Output the [x, y] coordinate of the center of the cell containing the given text.  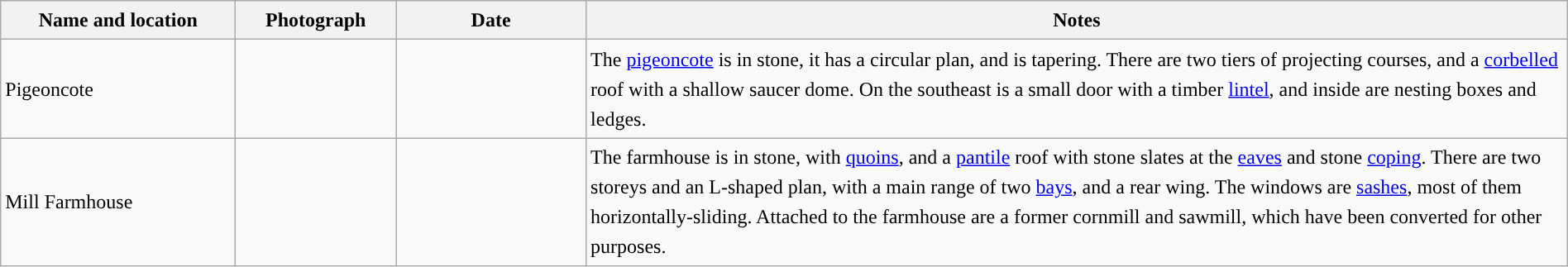
Date [491, 20]
Mill Farmhouse [118, 202]
Notes [1077, 20]
Name and location [118, 20]
Photograph [316, 20]
Pigeoncote [118, 89]
